Determine the [x, y] coordinate at the center of the cell enclosing the given text.  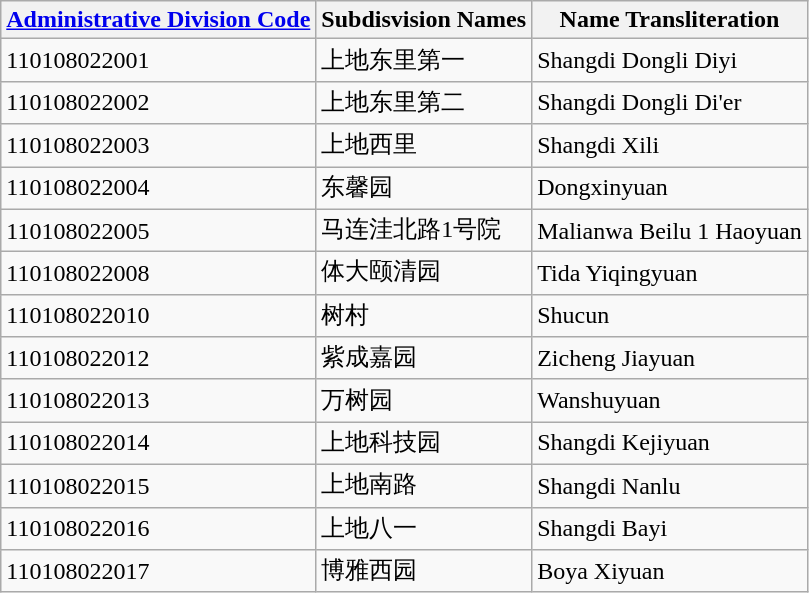
Shangdi Dongli Diyi [670, 60]
110108022014 [158, 444]
110108022016 [158, 528]
Shangdi Xili [670, 146]
Dongxinyuan [670, 188]
紫成嘉园 [424, 358]
Malianwa Beilu 1 Haoyuan [670, 230]
Boya Xiyuan [670, 572]
Shangdi Dongli Di'er [670, 102]
110108022002 [158, 102]
博雅西园 [424, 572]
体大颐清园 [424, 274]
110108022013 [158, 400]
110108022015 [158, 486]
110108022003 [158, 146]
110108022017 [158, 572]
110108022008 [158, 274]
Shangdi Nanlu [670, 486]
110108022010 [158, 316]
Shucun [670, 316]
上地东里第一 [424, 60]
Administrative Division Code [158, 20]
马连洼北路1号院 [424, 230]
上地西里 [424, 146]
树村 [424, 316]
东馨园 [424, 188]
上地八一 [424, 528]
Name Transliteration [670, 20]
110108022001 [158, 60]
上地南路 [424, 486]
上地科技园 [424, 444]
上地东里第二 [424, 102]
Subdisvision Names [424, 20]
Zicheng Jiayuan [670, 358]
万树园 [424, 400]
110108022004 [158, 188]
Tida Yiqingyuan [670, 274]
Shangdi Bayi [670, 528]
110108022012 [158, 358]
Wanshuyuan [670, 400]
Shangdi Kejiyuan [670, 444]
110108022005 [158, 230]
